Search for the cell housing the specified text and yield its [X, Y] center coordinate. 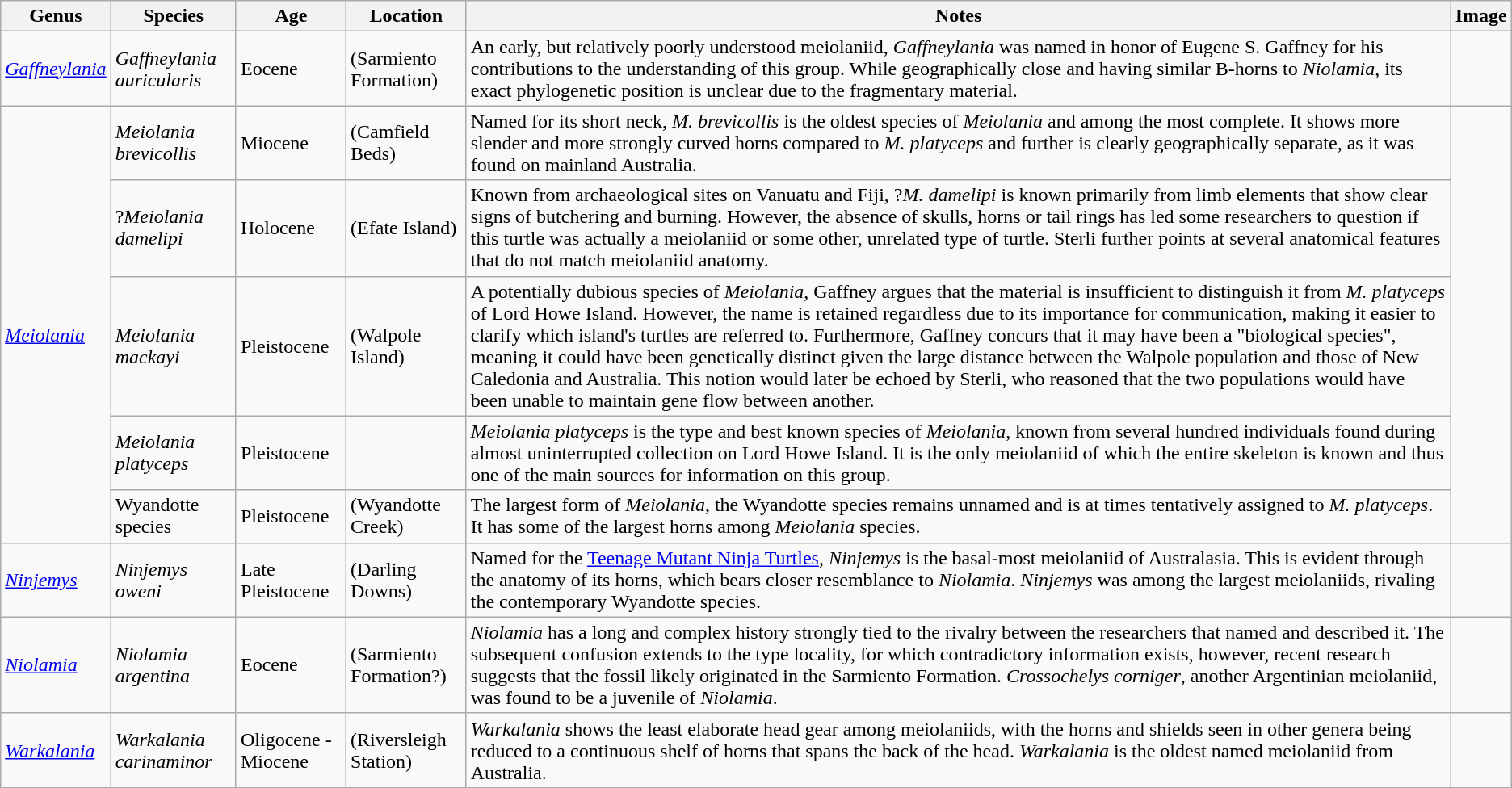
Miocene [291, 143]
(Walpole Island) [407, 346]
Age [291, 16]
Species [173, 16]
(Sarmiento Formation) [407, 69]
Meiolania [56, 325]
(Wyandotte Creek) [407, 517]
Niolamia argentina [173, 665]
Meiolania brevicollis [173, 143]
Niolamia [56, 665]
Meiolania platyceps [173, 453]
Genus [56, 16]
Location [407, 16]
(Sarmiento Formation?) [407, 665]
Wyandotte species [173, 517]
Late Pleistocene [291, 580]
Warkalania carinaminor [173, 750]
Gaffneylania [56, 69]
Ninjemys [56, 580]
Notes [958, 16]
(Darling Downs) [407, 580]
Warkalania [56, 750]
Image [1481, 16]
Oligocene - Miocene [291, 750]
(Efate Island) [407, 228]
Holocene [291, 228]
Ninjemys oweni [173, 580]
(Riversleigh Station) [407, 750]
(Camfield Beds) [407, 143]
Meiolania mackayi [173, 346]
Gaffneylania auricularis [173, 69]
?Meiolania damelipi [173, 228]
